From the cell containing the given text, extract its center point as [x, y] coordinate. 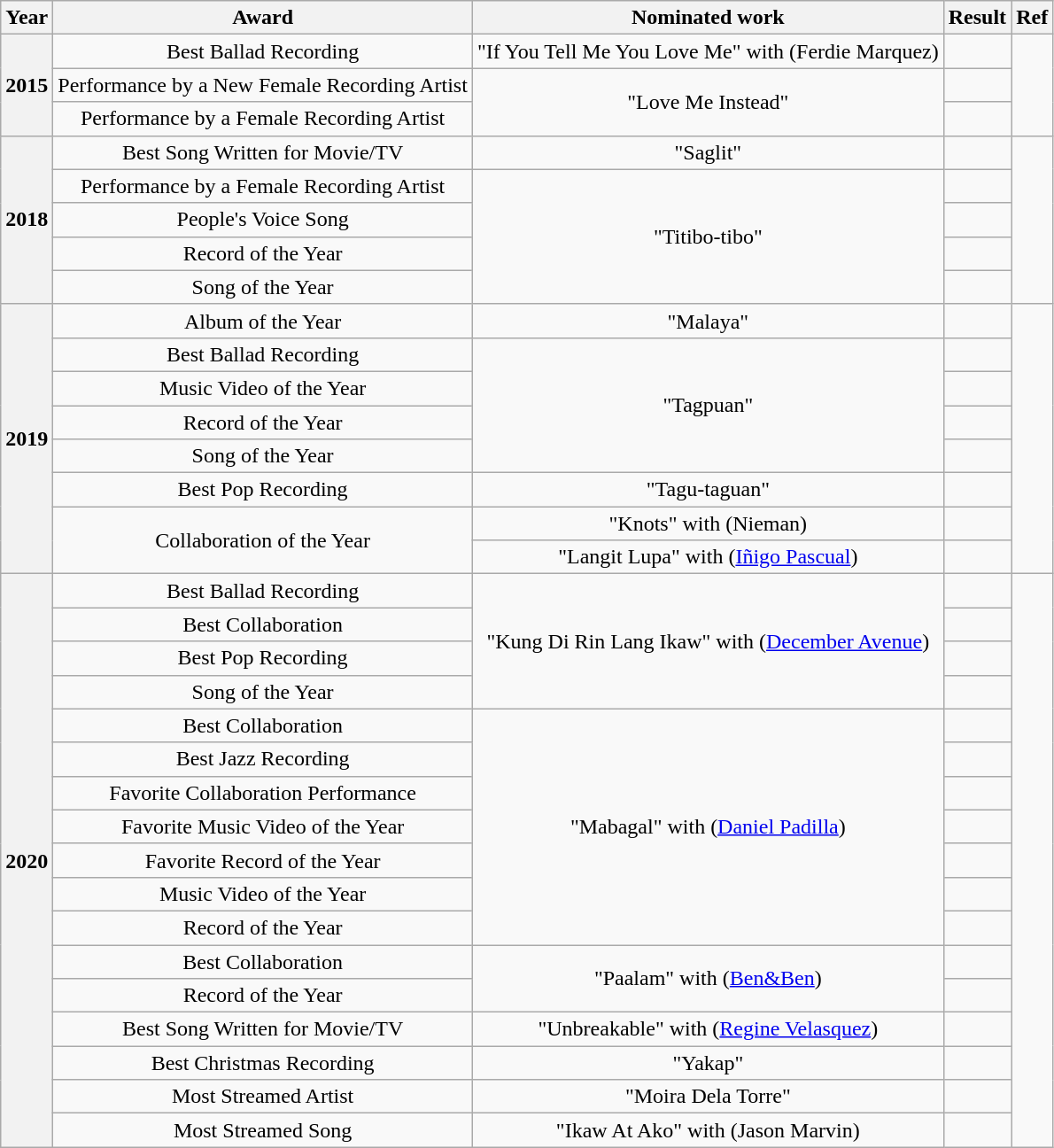
People's Voice Song [263, 220]
Performance by a New Female Recording Artist [263, 85]
"Love Me Instead" [708, 102]
"Mabagal" with (Daniel Padilla) [708, 826]
"Moira Dela Torre" [708, 1097]
"Unbreakable" with (Regine Velasquez) [708, 1029]
"Malaya" [708, 321]
Favorite Music Video of the Year [263, 826]
Year [27, 18]
Favorite Record of the Year [263, 860]
Award [263, 18]
Result [977, 18]
Best Christmas Recording [263, 1063]
Album of the Year [263, 321]
2019 [27, 438]
"Knots" with (Nieman) [708, 524]
"Saglit" [708, 152]
"Titibo-tibo" [708, 237]
"Kung Di Rin Lang Ikaw" with (December Avenue) [708, 641]
Most Streamed Artist [263, 1097]
Most Streamed Song [263, 1130]
2015 [27, 85]
"If You Tell Me You Love Me" with (Ferdie Marquez) [708, 51]
"Ikaw At Ako" with (Jason Marvin) [708, 1130]
Favorite Collaboration Performance [263, 793]
"Tagpuan" [708, 405]
Best Jazz Recording [263, 759]
Nominated work [708, 18]
2018 [27, 220]
"Langit Lupa" with (Iñigo Pascual) [708, 557]
"Yakap" [708, 1063]
"Paalam" with (Ben&Ben) [708, 978]
Ref [1033, 18]
"Tagu-taguan" [708, 490]
Collaboration of the Year [263, 540]
2020 [27, 861]
